Extract the [X, Y] coordinate from the center of the cell holding the provided text.  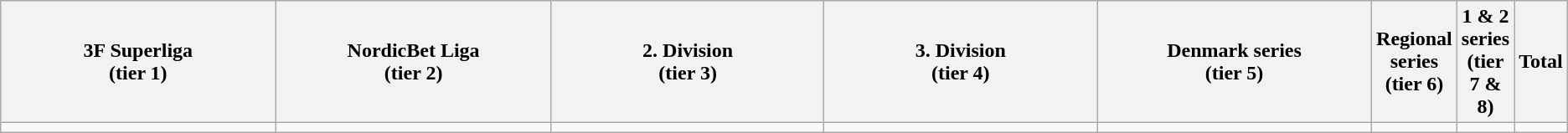
1 & 2 series (tier 7 & 8) [1485, 62]
3. Division (tier 4) [961, 62]
Regional series (tier 6) [1415, 62]
Total [1541, 62]
3F Superliga (tier 1) [138, 62]
Denmark series (tier 5) [1235, 62]
NordicBet Liga (tier 2) [414, 62]
2. Division (tier 3) [688, 62]
